Identify which cell holds the provided text, then report its [X, Y] central coordinate. 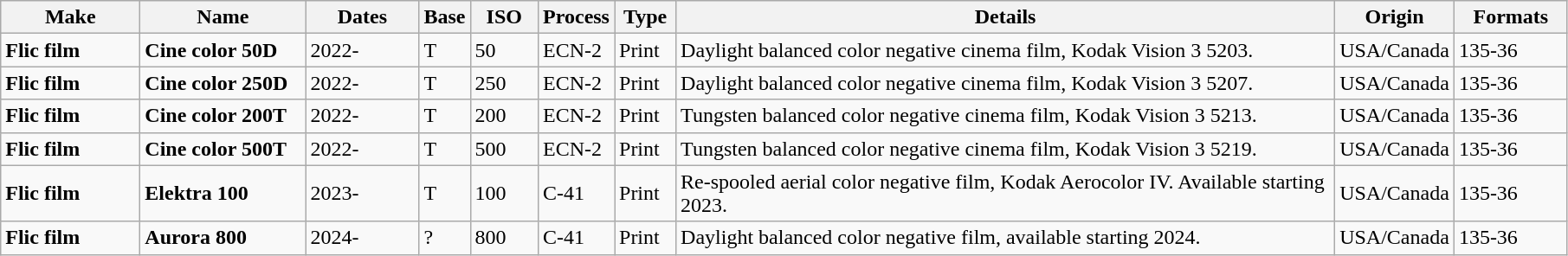
Process [577, 17]
50 [504, 50]
Cine color 250D [223, 83]
Daylight balanced color negative cinema film, Kodak Vision 3 5207. [1006, 83]
Elektra 100 [223, 194]
200 [504, 116]
Daylight balanced color negative cinema film, Kodak Vision 3 5203. [1006, 50]
? [445, 238]
Aurora 800 [223, 238]
Tungsten balanced color negative cinema film, Kodak Vision 3 5213. [1006, 116]
Origin [1395, 17]
2024- [362, 238]
2023- [362, 194]
Make [71, 17]
Formats [1510, 17]
ISO [504, 17]
Base [445, 17]
800 [504, 238]
Name [223, 17]
Cine color 500T [223, 149]
Daylight balanced color negative film, available starting 2024. [1006, 238]
Cine color 50D [223, 50]
500 [504, 149]
Dates [362, 17]
Cine color 200T [223, 116]
250 [504, 83]
Details [1006, 17]
Tungsten balanced color negative cinema film, Kodak Vision 3 5219. [1006, 149]
Type [646, 17]
100 [504, 194]
Re-spooled aerial color negative film, Kodak Aerocolor IV. Available starting 2023. [1006, 194]
